Determine the [X, Y] coordinate at the center of the cell enclosing the given text.  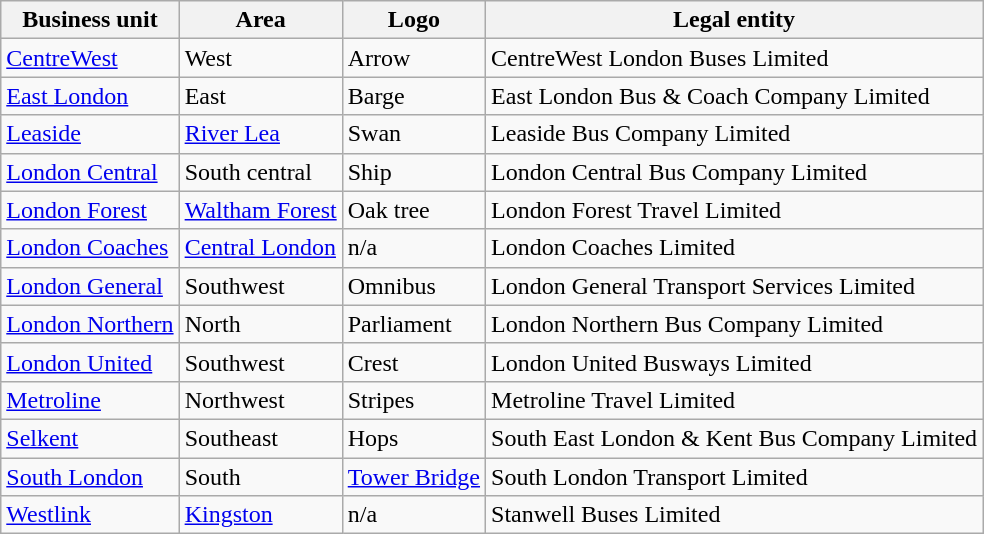
Metroline [90, 400]
CentreWest [90, 58]
London Central [90, 172]
Tower Bridge [414, 477]
Business unit [90, 20]
Central London [260, 248]
Northwest [260, 400]
Leaside [90, 134]
South East London & Kent Bus Company Limited [734, 438]
Waltham Forest [260, 210]
Swan [414, 134]
Kingston [260, 515]
Crest [414, 362]
River Lea [260, 134]
West [260, 58]
London General Transport Services Limited [734, 286]
London Northern Bus Company Limited [734, 324]
London Forest [90, 210]
London Northern [90, 324]
Southeast [260, 438]
London Forest Travel Limited [734, 210]
London Coaches [90, 248]
London Coaches Limited [734, 248]
Omnibus [414, 286]
South London [90, 477]
London United [90, 362]
Parliament [414, 324]
Area [260, 20]
South London Transport Limited [734, 477]
Barge [414, 96]
Westlink [90, 515]
Logo [414, 20]
Legal entity [734, 20]
Leaside Bus Company Limited [734, 134]
Stanwell Buses Limited [734, 515]
London Central Bus Company Limited [734, 172]
East London Bus & Coach Company Limited [734, 96]
South central [260, 172]
North [260, 324]
CentreWest London Buses Limited [734, 58]
Metroline Travel Limited [734, 400]
Selkent [90, 438]
East [260, 96]
London General [90, 286]
Oak tree [414, 210]
London United Busways Limited [734, 362]
Arrow [414, 58]
Hops [414, 438]
Ship [414, 172]
Stripes [414, 400]
South [260, 477]
East London [90, 96]
